Search for the cell housing the specified text and yield its (X, Y) center coordinate. 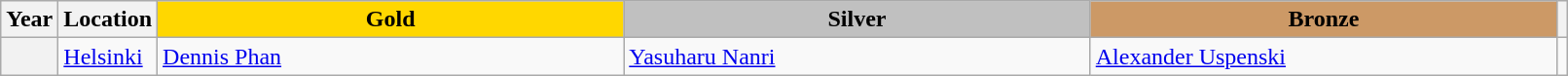
Location (108, 19)
Silver (857, 19)
Alexander Uspenski (1324, 57)
Yasuharu Nanri (857, 57)
Gold (391, 19)
Year (29, 19)
Helsinki (108, 57)
Bronze (1324, 19)
Dennis Phan (391, 57)
